Return the (X, Y) coordinate for the center point of the cell that contains the specified text.  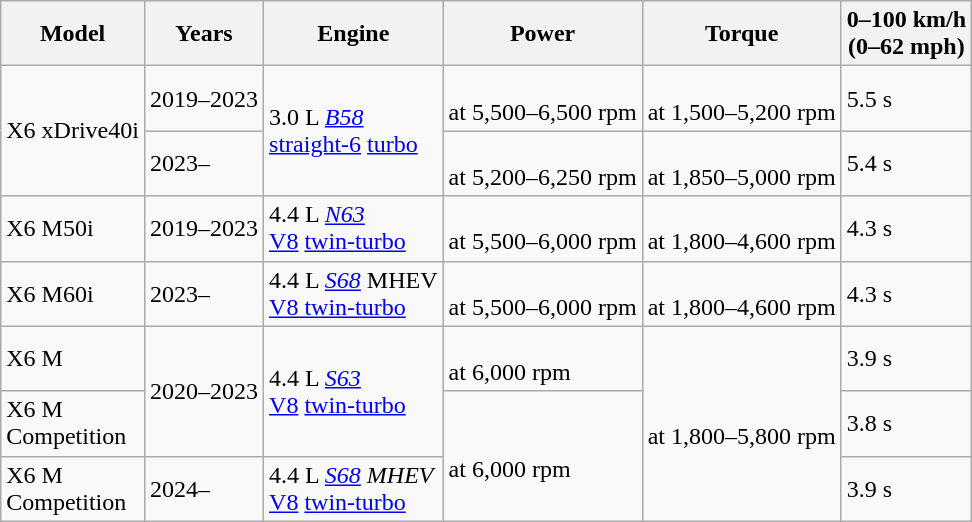
X6 xDrive40i (73, 131)
Years (204, 34)
at 1,500–5,200 rpm (742, 98)
0–100 km/h (0–62 mph) (906, 34)
4.4 L S68 MHEV V8 twin-turbo (354, 488)
4.4 L N63 V8 twin-turbo (354, 228)
4.4 L S63 V8 twin-turbo (354, 391)
5.5 s (906, 98)
Torque (742, 34)
X6 M (73, 358)
at 1,800–5,800 rpm (742, 424)
3.8 s (906, 424)
3.0 L B58 straight-6 turbo (354, 131)
at 5,200–6,250 rpm (542, 164)
at 5,500–6,500 rpm (542, 98)
Model (73, 34)
Power (542, 34)
2024– (204, 488)
2020–2023 (204, 391)
X6 M60i (73, 294)
X6 M50i (73, 228)
5.4 s (906, 164)
at 1,850–5,000 rpm (742, 164)
Engine (354, 34)
4.4 L S68 MHEVV8 twin-turbo (354, 294)
